Scan for the cell matching the given text and deliver its (x, y) coordinate at center. 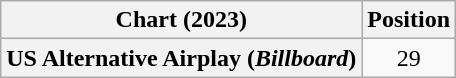
Chart (2023) (182, 20)
29 (409, 58)
Position (409, 20)
US Alternative Airplay (Billboard) (182, 58)
